Identify which cell holds the provided text, then report its (x, y) central coordinate. 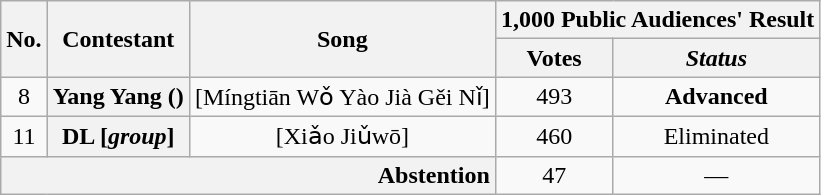
[Míngtiān Wǒ Yào Jià Gěi Nǐ] (342, 97)
47 (554, 175)
Eliminated (716, 136)
460 (554, 136)
— (716, 175)
Yang Yang () (118, 97)
Song (342, 39)
Status (716, 58)
8 (24, 97)
Abstention (248, 175)
No. (24, 39)
Contestant (118, 39)
1,000 Public Audiences' Result (657, 20)
DL [group] (118, 136)
493 (554, 97)
11 (24, 136)
[Xiǎo Jiǔwō] (342, 136)
Votes (554, 58)
Advanced (716, 97)
